Search for the cell housing the specified text and yield its [x, y] center coordinate. 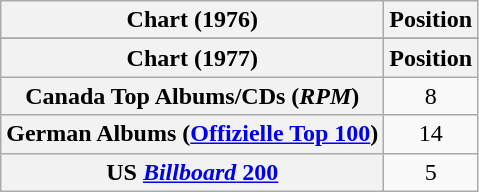
Canada Top Albums/CDs (RPM) [192, 96]
Chart (1976) [192, 20]
Chart (1977) [192, 58]
5 [431, 172]
8 [431, 96]
German Albums (Offizielle Top 100) [192, 134]
14 [431, 134]
US Billboard 200 [192, 172]
